Find where the given text appears and provide that cell's center as (x, y) coordinate. 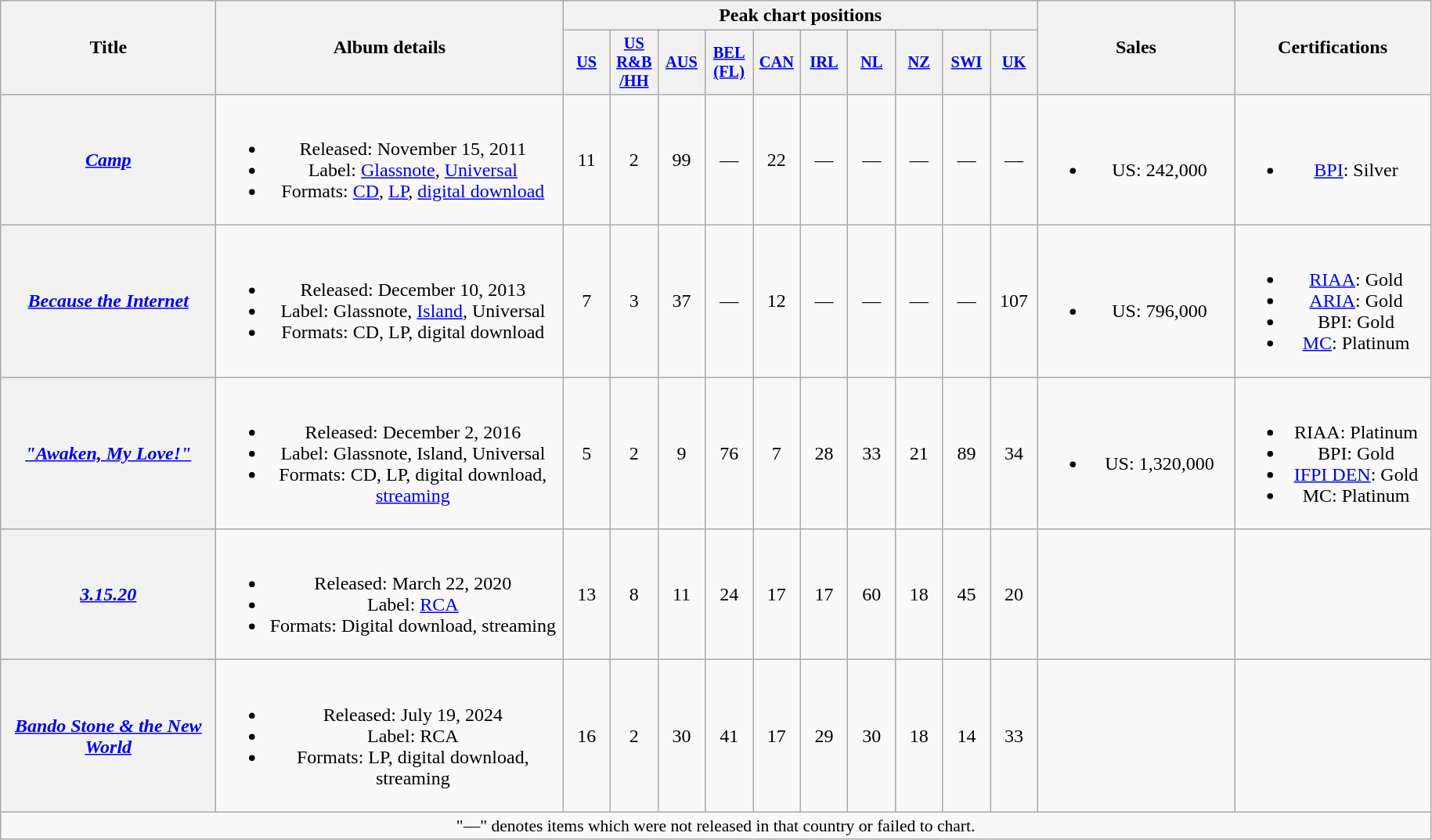
16 (587, 736)
Title (108, 48)
76 (730, 453)
CAN (777, 63)
US: 796,000 (1135, 301)
28 (824, 453)
Certifications (1333, 48)
29 (824, 736)
US: 242,000 (1135, 160)
SWI (966, 63)
BEL(FL) (730, 63)
Camp (108, 160)
9 (681, 453)
NZ (919, 63)
14 (966, 736)
RIAA: GoldARIA: GoldBPI: GoldMC: Platinum (1333, 301)
22 (777, 160)
"Awaken, My Love!" (108, 453)
20 (1015, 595)
UK (1015, 63)
21 (919, 453)
BPI: Silver (1333, 160)
107 (1015, 301)
41 (730, 736)
US (587, 63)
IRL (824, 63)
AUS (681, 63)
RIAA: PlatinumBPI: GoldIFPI DEN: GoldMC: Platinum (1333, 453)
37 (681, 301)
Released: March 22, 2020Label: RCAFormats: Digital download, streaming (390, 595)
12 (777, 301)
NL (872, 63)
US: 1,320,000 (1135, 453)
99 (681, 160)
Because the Internet (108, 301)
13 (587, 595)
"—" denotes items which were not released in that country or failed to chart. (716, 826)
Album details (390, 48)
Released: July 19, 2024Label: RCAFormats: LP, digital download, streaming (390, 736)
Peak chart positions (800, 16)
24 (730, 595)
3.15.20 (108, 595)
Released: December 2, 2016Label: Glassnote, Island, UniversalFormats: CD, LP, digital download, streaming (390, 453)
45 (966, 595)
3 (634, 301)
Sales (1135, 48)
89 (966, 453)
Bando Stone & the New World (108, 736)
60 (872, 595)
Released: December 10, 2013Label: Glassnote, Island, UniversalFormats: CD, LP, digital download (390, 301)
8 (634, 595)
Released: November 15, 2011Label: Glassnote, UniversalFormats: CD, LP, digital download (390, 160)
34 (1015, 453)
5 (587, 453)
USR&B/HH (634, 63)
